Extract the [x, y] coordinate from the center of the cell holding the provided text.  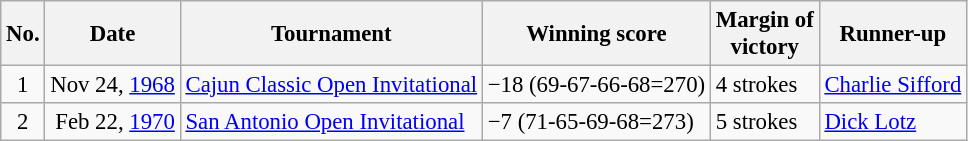
4 strokes [764, 85]
San Antonio Open Invitational [331, 122]
Charlie Sifford [892, 85]
Runner-up [892, 34]
Winning score [596, 34]
−18 (69-67-66-68=270) [596, 85]
Margin ofvictory [764, 34]
Feb 22, 1970 [112, 122]
5 strokes [764, 122]
Dick Lotz [892, 122]
−7 (71-65-69-68=273) [596, 122]
Tournament [331, 34]
Cajun Classic Open Invitational [331, 85]
No. [23, 34]
Nov 24, 1968 [112, 85]
1 [23, 85]
2 [23, 122]
Date [112, 34]
